Capture the cell that displays the provided text and extract its (X, Y) central coordinate. 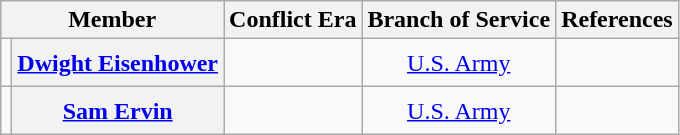
Dwight Eisenhower (118, 63)
Member (112, 20)
Branch of Service (459, 20)
References (618, 20)
Sam Ervin (118, 111)
Conflict Era (293, 20)
